Capture the cell that displays the provided text and extract its [x, y] central coordinate. 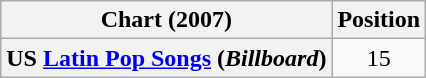
US Latin Pop Songs (Billboard) [166, 58]
15 [379, 58]
Chart (2007) [166, 20]
Position [379, 20]
